Locate the cell with the specified text and output its [x, y] center coordinate. 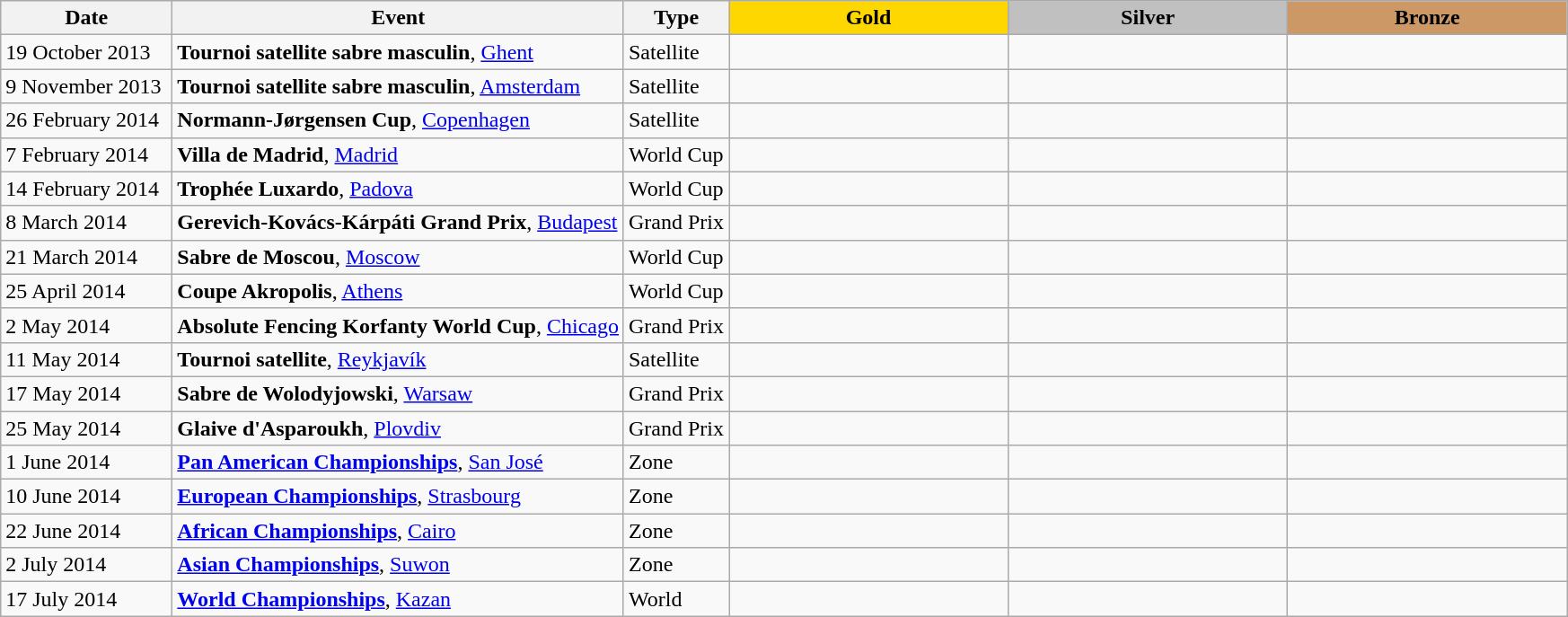
Villa de Madrid, Madrid [399, 154]
Date [86, 18]
African Championships, Cairo [399, 531]
2 July 2014 [86, 565]
26 February 2014 [86, 120]
Sabre de Moscou, Moscow [399, 257]
17 July 2014 [86, 599]
7 February 2014 [86, 154]
25 May 2014 [86, 428]
Bronze [1428, 18]
Gold [869, 18]
25 April 2014 [86, 291]
Asian Championships, Suwon [399, 565]
World Championships, Kazan [399, 599]
Absolute Fencing Korfanty World Cup, Chicago [399, 325]
Gerevich-Kovács-Kárpáti Grand Prix, Budapest [399, 223]
9 November 2013 [86, 86]
Coupe Akropolis, Athens [399, 291]
11 May 2014 [86, 359]
Glaive d'Asparoukh, Plovdiv [399, 428]
European Championships, Strasbourg [399, 497]
14 February 2014 [86, 189]
Tournoi satellite sabre masculin, Ghent [399, 52]
22 June 2014 [86, 531]
Tournoi satellite, Reykjavík [399, 359]
Normann-Jørgensen Cup, Copenhagen [399, 120]
Event [399, 18]
17 May 2014 [86, 393]
19 October 2013 [86, 52]
Type [675, 18]
Silver [1148, 18]
Tournoi satellite sabre masculin, Amsterdam [399, 86]
8 March 2014 [86, 223]
Pan American Championships, San José [399, 463]
2 May 2014 [86, 325]
Sabre de Wolodyjowski, Warsaw [399, 393]
21 March 2014 [86, 257]
1 June 2014 [86, 463]
Trophée Luxardo, Padova [399, 189]
10 June 2014 [86, 497]
World [675, 599]
